Capture the cell that displays the provided text and extract its [X, Y] central coordinate. 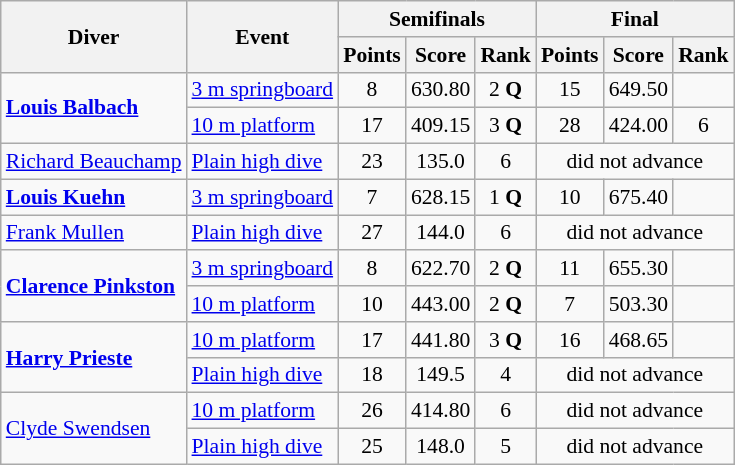
18 [372, 375]
Clarence Pinkston [94, 286]
409.15 [440, 126]
630.80 [440, 90]
Frank Mullen [94, 233]
622.70 [440, 269]
144.0 [440, 233]
4 [506, 375]
Final [635, 19]
Louis Kuehn [94, 197]
628.15 [440, 197]
28 [570, 126]
503.30 [638, 304]
Diver [94, 36]
16 [570, 340]
26 [372, 411]
25 [372, 447]
Richard Beauchamp [94, 162]
23 [372, 162]
27 [372, 233]
441.80 [440, 340]
148.0 [440, 447]
Harry Prieste [94, 358]
5 [506, 447]
649.50 [638, 90]
468.65 [638, 340]
15 [570, 90]
1 Q [506, 197]
Clyde Swendsen [94, 428]
675.40 [638, 197]
Event [263, 36]
135.0 [440, 162]
424.00 [638, 126]
655.30 [638, 269]
414.80 [440, 411]
Louis Balbach [94, 108]
Semifinals [437, 19]
149.5 [440, 375]
11 [570, 269]
443.00 [440, 304]
